Extract the [X, Y] coordinate from the center of the cell holding the provided text.  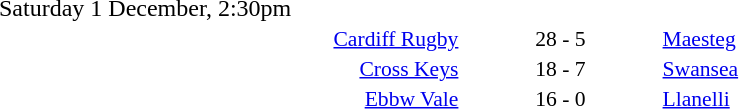
18 - 7 [560, 68]
28 - 5 [560, 38]
